Extract the (X, Y) coordinate from the center of the cell holding the provided text.  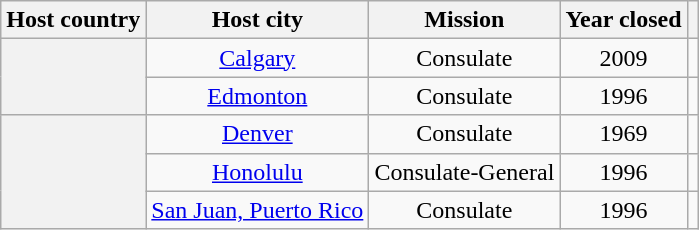
Host city (258, 20)
San Juan, Puerto Rico (258, 210)
Year closed (624, 20)
Denver (258, 134)
Honolulu (258, 172)
Calgary (258, 58)
Consulate-General (464, 172)
Mission (464, 20)
Host country (74, 20)
Edmonton (258, 96)
2009 (624, 58)
1969 (624, 134)
